For the text-containing cell, return its midpoint in (X, Y) coordinate format. 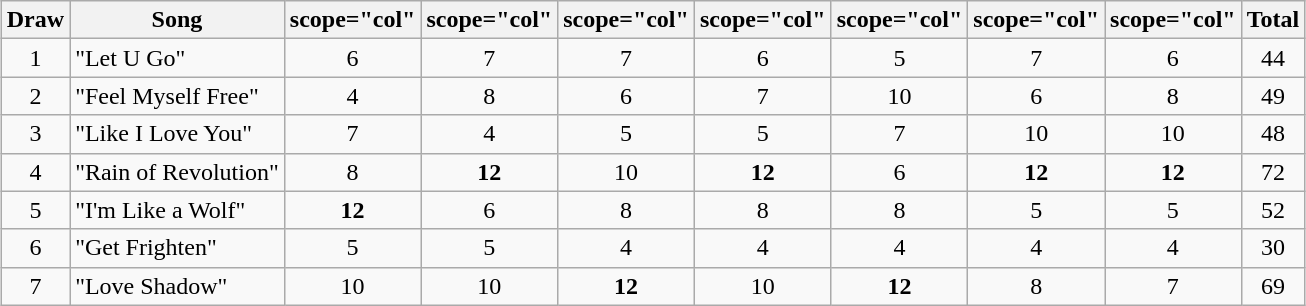
3 (35, 134)
Draw (35, 20)
49 (1273, 96)
52 (1273, 210)
"I'm Like a Wolf" (178, 210)
48 (1273, 134)
69 (1273, 286)
Total (1273, 20)
"Get Frighten" (178, 248)
Song (178, 20)
1 (35, 58)
"Rain of Revolution" (178, 172)
"Like I Love You" (178, 134)
30 (1273, 248)
"Love Shadow" (178, 286)
"Feel Myself Free" (178, 96)
44 (1273, 58)
72 (1273, 172)
2 (35, 96)
"Let U Go" (178, 58)
